For the text-containing cell, return its midpoint in (x, y) coordinate format. 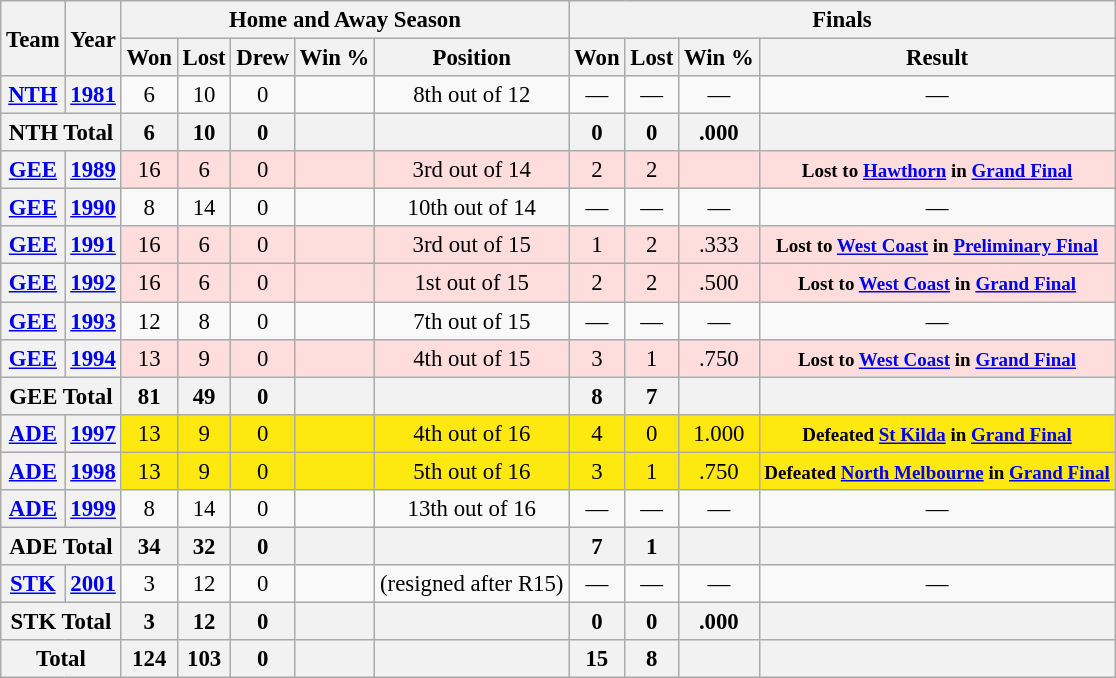
Lost to West Coast in Preliminary Final (937, 245)
1998 (93, 471)
.500 (719, 283)
2001 (93, 584)
8th out of 12 (472, 95)
10th out of 14 (472, 208)
Defeated North Melbourne in Grand Final (937, 471)
124 (149, 659)
NTH (33, 95)
STK (33, 584)
1981 (93, 95)
3rd out of 14 (472, 170)
49 (204, 396)
.333 (719, 245)
1991 (93, 245)
1992 (93, 283)
ADE Total (61, 546)
Defeated St Kilda in Grand Final (937, 433)
7th out of 15 (472, 321)
Total (61, 659)
Result (937, 58)
3rd out of 15 (472, 245)
1.000 (719, 433)
5th out of 16 (472, 471)
Team (33, 38)
81 (149, 396)
4th out of 15 (472, 358)
32 (204, 546)
1989 (93, 170)
4 (597, 433)
1997 (93, 433)
34 (149, 546)
Drew (262, 58)
1993 (93, 321)
4th out of 16 (472, 433)
Position (472, 58)
1994 (93, 358)
1990 (93, 208)
Year (93, 38)
Finals (842, 20)
(resigned after R15) (472, 584)
GEE Total (61, 396)
15 (597, 659)
Lost to Hawthorn in Grand Final (937, 170)
NTH Total (61, 133)
1st out of 15 (472, 283)
13th out of 16 (472, 509)
103 (204, 659)
STK Total (61, 621)
Home and Away Season (345, 20)
1999 (93, 509)
